Return [x, y] of the center of cell containing provided text 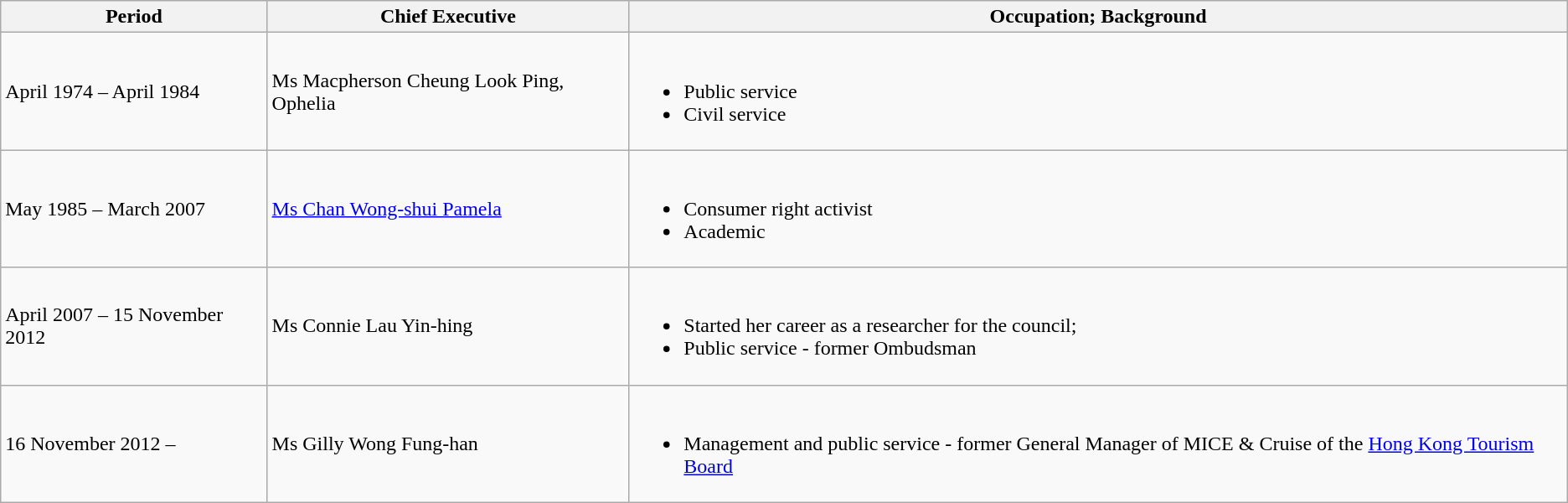
April 1974 – April 1984 [134, 91]
Chief Executive [448, 17]
May 1985 – March 2007 [134, 209]
Management and public service - former General Manager of MICE & Cruise of the Hong Kong Tourism Board [1098, 443]
Consumer right activistAcademic [1098, 209]
Period [134, 17]
Started her career as a researcher for the council;Public service - former Ombudsman [1098, 326]
Occupation; Background [1098, 17]
April 2007 – 15 November 2012 [134, 326]
Ms Chan Wong-shui Pamela [448, 209]
Public serviceCivil service [1098, 91]
Ms Macpherson Cheung Look Ping, Ophelia [448, 91]
Ms Gilly Wong Fung-han [448, 443]
Ms Connie Lau Yin-hing [448, 326]
16 November 2012 – [134, 443]
